Return [x, y] of the center of cell containing provided text 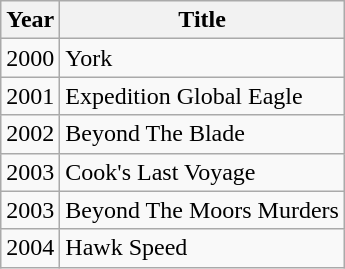
Cook's Last Voyage [202, 172]
Expedition Global Eagle [202, 96]
Beyond The Moors Murders [202, 210]
Title [202, 20]
2002 [30, 134]
2000 [30, 58]
2004 [30, 248]
2001 [30, 96]
Beyond The Blade [202, 134]
Hawk Speed [202, 248]
York [202, 58]
Year [30, 20]
